Return (X, Y) of the center of cell containing provided text 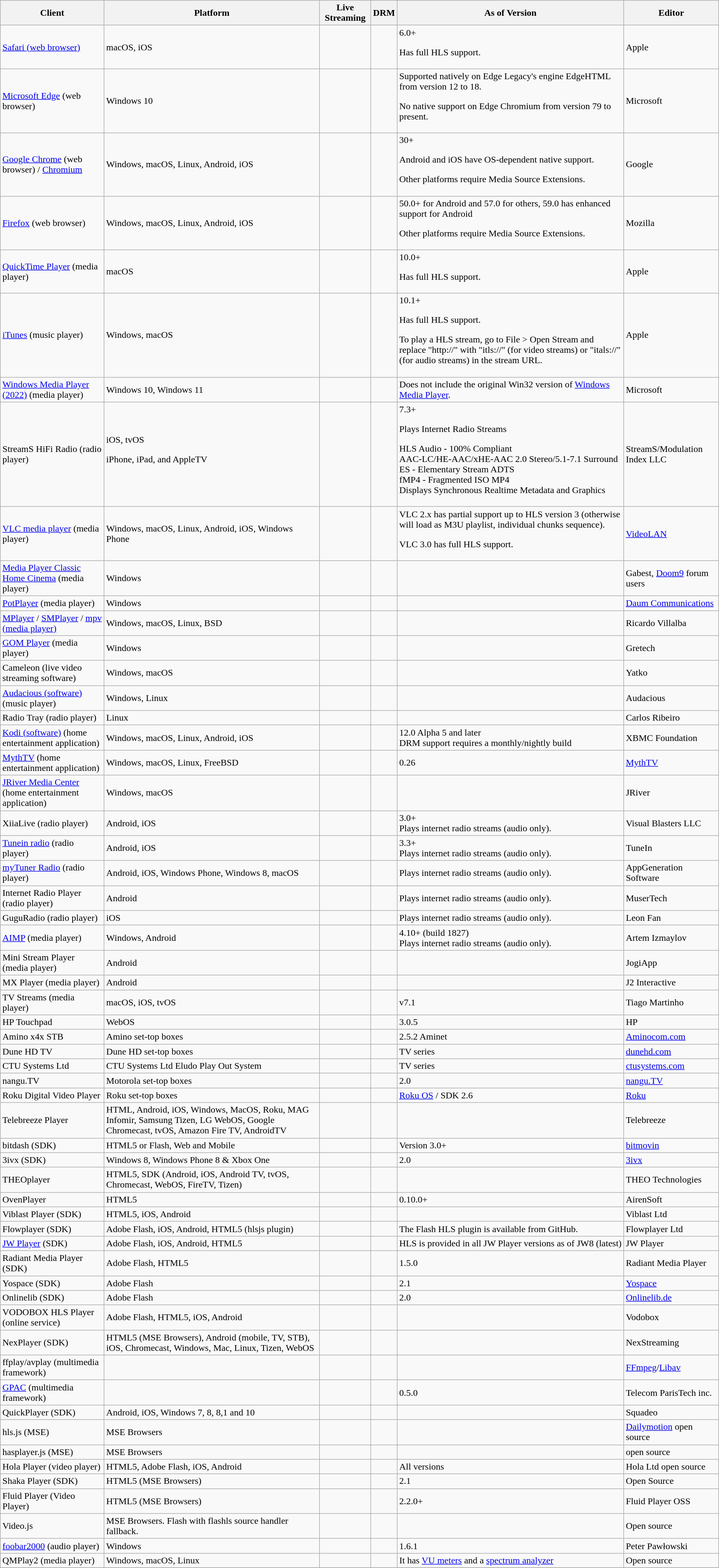
Carlos Ribeiro (671, 718)
macOS (212, 271)
Media Player Classic Home Cinema (media player) (52, 578)
THEOplayer (52, 1180)
0.26 (510, 762)
Amino x4x STB (52, 1037)
iOS, tvOS iPhone, iPad, and AppleTV (212, 454)
2.2.0+ (510, 1501)
QuickTime Player (media player) (52, 271)
ctusystems.com (671, 1066)
MX Player (media player) (52, 982)
HTML5, Adobe Flash, iOS, Android (212, 1467)
Squadeo (671, 1412)
Editor (671, 13)
Fluid Player OSS (671, 1501)
Flowplayer (SDK) (52, 1229)
Yospace (SDK) (52, 1283)
Does not include the original Win32 version of Windows Media Player. (510, 390)
MuserTech (671, 898)
Windows, macOS, Linux, Android, iOS, Windows Phone (212, 533)
Supported natively on Edge Legacy's engine EdgeHTML from version 12 to 18. No native support on Edge Chromium from version 79 to present. (510, 101)
Windows, Linux (212, 698)
As of Version (510, 13)
0.5.0 (510, 1393)
Adobe Flash, HTML5 (212, 1263)
Ricardo Villalba (671, 623)
bitdash (SDK) (52, 1145)
MythTV (home entertainment application) (52, 762)
NexPlayer (SDK) (52, 1343)
Audacious (671, 698)
30+ Android and iOS have OS-dependent native support. Other platforms require Media Source Extensions. (510, 164)
v7.1 (510, 1002)
Windows, macOS, Linux (212, 1560)
JW Player (671, 1243)
Radio Tray (radio player) (52, 718)
DRM (384, 13)
QMPlay2 (media player) (52, 1560)
GPAC (multimedia framework) (52, 1393)
50.0+ for Android and 57.0 for others, 59.0 has enhanced support for Android Other platforms require Media Source Extensions. (510, 223)
Telebreeze (671, 1120)
Flowplayer Ltd (671, 1229)
0.10.0+ (510, 1199)
Windows 10, Windows 11 (212, 390)
Peter Pawłowski (671, 1546)
Hola Player (video player) (52, 1467)
12.0 Alpha 5 and later DRM support requires a monthly/nightly build (510, 738)
2.5.2 Aminet (510, 1037)
HTML5 (MSE Browsers), Android (mobile, TV, STB), iOS, Chromecast, Windows, Mac, Linux, Tizen, WebOS (212, 1343)
Onlinelib (SDK) (52, 1298)
3.0.5 (510, 1022)
Gabest, Doom9 forum users (671, 578)
HP (671, 1022)
dunehd.com (671, 1051)
HTML5 or Flash, Web and Mobile (212, 1145)
3.3+ Plays internet radio streams (audio only). (510, 848)
Live Streaming (345, 13)
Leon Fan (671, 918)
Fluid Player (Video Player) (52, 1501)
VLC 2.x has partial support up to HLS version 3 (otherwise will load as M3U playlist, individual chunks sequence).VLC 3.0 has full HLS support. (510, 533)
Version 3.0+ (510, 1145)
iTunes (music player) (52, 335)
Daum Communications (671, 603)
Dailymotion open source (671, 1432)
Adobe Flash, iOS, Android, HTML5 (hlsjs plugin) (212, 1229)
Roku (671, 1095)
StreamS/Modulation Index LLC (671, 454)
Roku set-top boxes (212, 1095)
Mini Stream Player (media player) (52, 962)
MSE Browsers. Flash with flashls source handler fallback. (212, 1526)
JW Player (SDK) (52, 1243)
Hola Ltd open source (671, 1467)
Viblast Ltd (671, 1214)
FFmpeg/Libav (671, 1367)
6.0+ Has full HLS support. (510, 47)
CTU Systems Ltd Eludo Play Out System (212, 1066)
J2 Interactive (671, 982)
GuguRadio (radio player) (52, 918)
THEO Technologies (671, 1180)
HTML5 (212, 1199)
JRiver Media Center (home entertainment application) (52, 793)
All versions (510, 1467)
10.0+ Has full HLS support. (510, 271)
Gretech (671, 648)
HTML5, SDK (Android, iOS, Android TV, tvOS, Chromecast, WebOS, FireTV, Tizen) (212, 1180)
Onlinelib.de (671, 1298)
Motorola set-top boxes (212, 1081)
Dune HD TV (52, 1051)
Linux (212, 718)
Google (671, 164)
Tunein radio (radio player) (52, 848)
4.10+ (build 1827)Plays internet radio streams (audio only). (510, 938)
macOS, iOS (212, 47)
HTML, Android, iOS, Windows, MacOS, Roku, MAG Infomir, Samsung Tizen, LG WebOS, Google Chromecast, tvOS, Amazon Fire TV, AndroidTV (212, 1120)
Windows 10 (212, 101)
It has VU meters and a spectrum analyzer (510, 1560)
JogiApp (671, 962)
Video.js (52, 1526)
MythTV (671, 762)
Adobe Flash, iOS, Android, HTML5 (212, 1243)
VODOBOX HLS Player (online service) (52, 1317)
VideoLAN (671, 533)
3.0+ Plays internet radio streams (audio only). (510, 823)
HP Touchpad (52, 1022)
Yatko (671, 673)
Windows, macOS, Linux, FreeBSD (212, 762)
Internet Radio Player (radio player) (52, 898)
foobar2000 (audio player) (52, 1546)
OvenPlayer (52, 1199)
macOS, iOS, tvOS (212, 1002)
Vodobox (671, 1317)
Windows 8, Windows Phone 8 & Xbox One (212, 1160)
hasplayer.js (MSE) (52, 1452)
Kodi (software) (home entertainment application) (52, 738)
AppGeneration Software (671, 873)
Cameleon (live video streaming software) (52, 673)
Android, iOS, Windows 7, 8, 8,1 and 10 (212, 1412)
TuneIn (671, 848)
HLS is provided in all JW Player versions as of JW8 (latest) (510, 1243)
GOM Player (media player) (52, 648)
Visual Blasters LLC (671, 823)
QuickPlayer (SDK) (52, 1412)
Safari (web browser) (52, 47)
myTuner Radio (radio player) (52, 873)
hls.js (MSE) (52, 1432)
Telebreeze Player (52, 1120)
Viblast Player (SDK) (52, 1214)
Tiago Martinho (671, 1002)
Roku Digital Video Player (52, 1095)
Radiant Media Player (671, 1263)
Dune HD set-top boxes (212, 1051)
The Flash HLS plugin is available from GitHub. (510, 1229)
Mozilla (671, 223)
1.5.0 (510, 1263)
ffplay/avplay (multimedia framework) (52, 1367)
JRiver (671, 793)
Radiant Media Player (SDK) (52, 1263)
StreamS HiFi Radio (radio player) (52, 454)
3ivx (SDK) (52, 1160)
Platform (212, 13)
Open Source (671, 1481)
AIMP (media player) (52, 938)
MPlayer / SMPlayer / mpv (media player) (52, 623)
Windows Media Player (2022) (media player) (52, 390)
AirenSoft (671, 1199)
Yospace (671, 1283)
3ivx (671, 1160)
Aminocom.com (671, 1037)
XBMC Foundation (671, 738)
Windows, macOS, Linux, BSD (212, 623)
Client (52, 13)
NexStreaming (671, 1343)
Artem Izmaylov (671, 938)
Shaka Player (SDK) (52, 1481)
XiiaLive (radio player) (52, 823)
VLC media player (media player) (52, 533)
Google Chrome (web browser) / Chromium (52, 164)
TV Streams (media player) (52, 1002)
open source (671, 1452)
Audacious (software) (music player) (52, 698)
1.6.1 (510, 1546)
bitmovin (671, 1145)
Firefox (web browser) (52, 223)
WebOS (212, 1022)
Amino set-top boxes (212, 1037)
Adobe Flash, HTML5, iOS, Android (212, 1317)
PotPlayer (media player) (52, 603)
Microsoft Edge (web browser) (52, 101)
iOS (212, 918)
HTML5, iOS, Android (212, 1214)
Roku OS / SDK 2.6 (510, 1095)
Telecom ParisTech inc. (671, 1393)
Windows, Android (212, 938)
CTU Systems Ltd (52, 1066)
Android, iOS, Windows Phone, Windows 8, macOS (212, 873)
